Find where the given text appears and provide that cell's center as [x, y] coordinate. 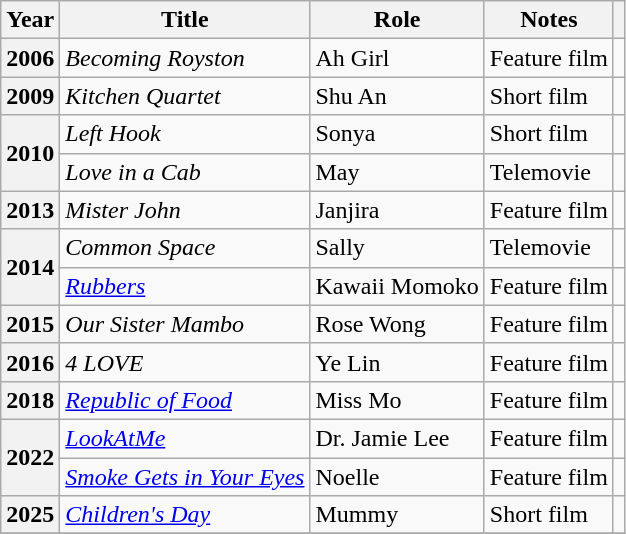
May [397, 172]
Miss Mo [397, 400]
2018 [30, 400]
2022 [30, 457]
Kawaii Momoko [397, 286]
2015 [30, 324]
Ye Lin [397, 362]
Children's Day [185, 515]
Rubbers [185, 286]
Becoming Royston [185, 58]
Sally [397, 248]
Rose Wong [397, 324]
Mummy [397, 515]
Title [185, 20]
Smoke Gets in Your Eyes [185, 477]
Republic of Food [185, 400]
2006 [30, 58]
Common Space [185, 248]
Year [30, 20]
Shu An [397, 96]
2010 [30, 153]
Sonya [397, 134]
Kitchen Quartet [185, 96]
Janjira [397, 210]
Love in a Cab [185, 172]
Left Hook [185, 134]
2025 [30, 515]
2013 [30, 210]
Ah Girl [397, 58]
LookAtMe [185, 438]
Noelle [397, 477]
Role [397, 20]
2009 [30, 96]
Dr. Jamie Lee [397, 438]
Our Sister Mambo [185, 324]
2014 [30, 267]
Notes [548, 20]
Mister John [185, 210]
2016 [30, 362]
4 LOVE [185, 362]
